Search for the cell housing the specified text and yield its (X, Y) center coordinate. 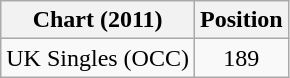
Chart (2011) (98, 20)
Position (241, 20)
UK Singles (OCC) (98, 58)
189 (241, 58)
